Return the (x, y) coordinate for the center point of the cell that contains the specified text.  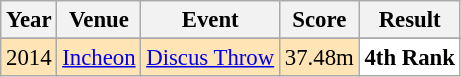
Year (29, 20)
Result (410, 20)
37.48m (320, 58)
2014 (29, 58)
4th Rank (410, 58)
Event (210, 20)
Incheon (99, 58)
Discus Throw (210, 58)
Score (320, 20)
Venue (99, 20)
